Return the (x, y) coordinate for the center point of the cell that contains the specified text.  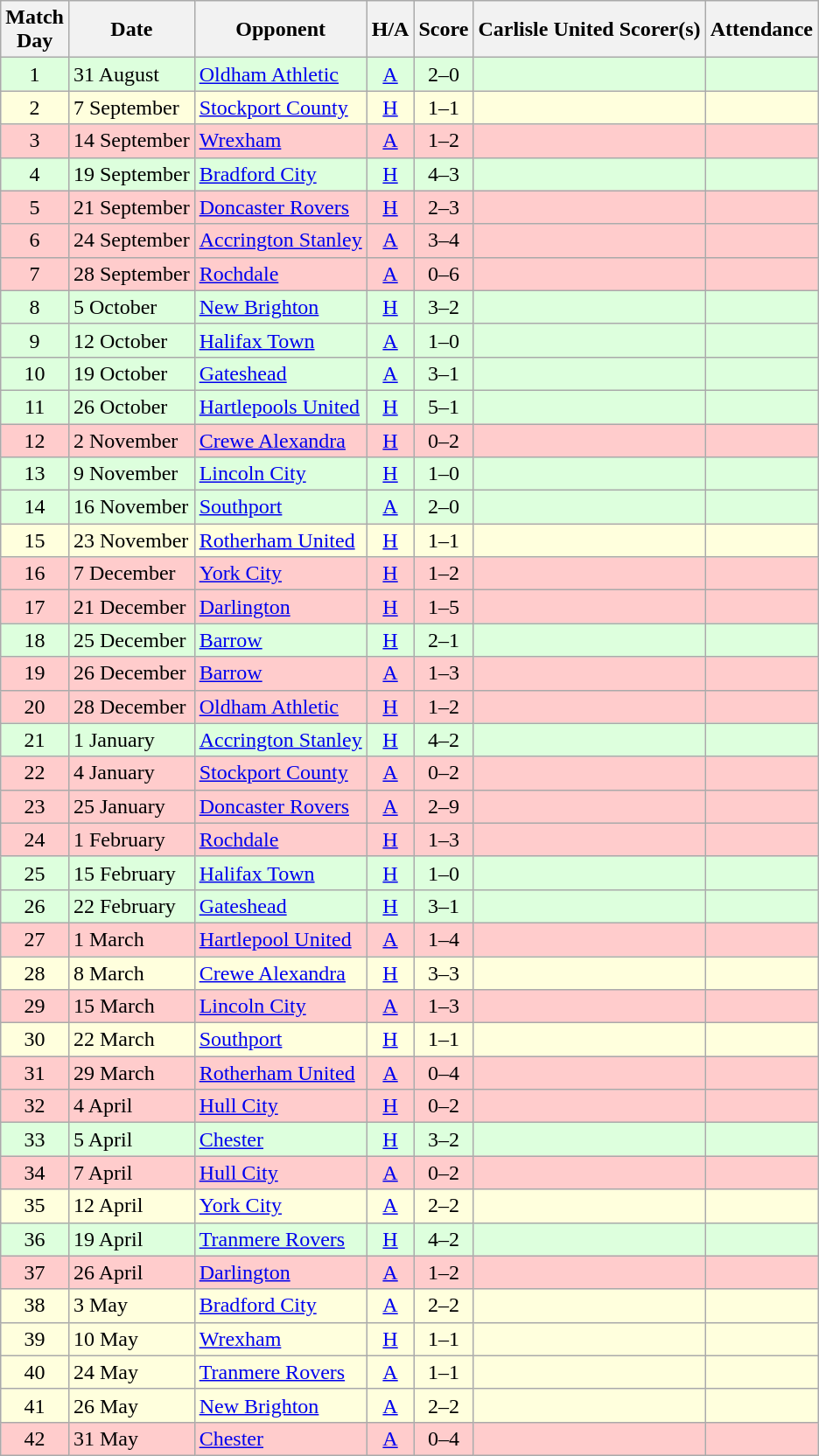
12 April (131, 1206)
26 December (131, 673)
40 (35, 1372)
4–3 (444, 174)
16 (35, 574)
2 November (131, 440)
Hartlepools United (280, 407)
27 (35, 939)
14 September (131, 141)
20 (35, 707)
26 (35, 906)
22 March (131, 1040)
23 November (131, 540)
1 January (131, 740)
28 (35, 973)
H/A (390, 30)
24 (35, 839)
3 May (131, 1306)
Hartlepool United (280, 939)
36 (35, 1239)
0–6 (444, 274)
26 May (131, 1405)
13 (35, 474)
2 (35, 108)
35 (35, 1206)
Date (131, 30)
10 May (131, 1339)
5–1 (444, 407)
31 May (131, 1439)
4 April (131, 1106)
7 December (131, 574)
25 January (131, 806)
3–4 (444, 240)
Match Day (35, 30)
5 April (131, 1139)
42 (35, 1439)
23 (35, 806)
12 October (131, 340)
17 (35, 607)
3 (35, 141)
15 (35, 540)
33 (35, 1139)
26 October (131, 407)
5 October (131, 307)
11 (35, 407)
38 (35, 1306)
32 (35, 1106)
15 February (131, 873)
6 (35, 240)
29 March (131, 1073)
16 November (131, 507)
30 (35, 1040)
Score (444, 30)
7 April (131, 1173)
8 March (131, 973)
19 April (131, 1239)
9 November (131, 474)
7 (35, 274)
1 March (131, 939)
29 (35, 1007)
Carlisle United Scorer(s) (590, 30)
2–3 (444, 207)
2–1 (444, 640)
28 September (131, 274)
21 December (131, 607)
10 (35, 373)
31 (35, 1073)
39 (35, 1339)
24 May (131, 1372)
7 September (131, 108)
4 January (131, 773)
19 October (131, 373)
22 (35, 773)
37 (35, 1272)
Opponent (280, 30)
19 (35, 673)
1 February (131, 839)
22 February (131, 906)
1–4 (444, 939)
34 (35, 1173)
2–9 (444, 806)
15 March (131, 1007)
9 (35, 340)
5 (35, 207)
3–3 (444, 973)
Attendance (761, 30)
12 (35, 440)
1–5 (444, 607)
18 (35, 640)
8 (35, 307)
1 (35, 74)
21 September (131, 207)
28 December (131, 707)
24 September (131, 240)
14 (35, 507)
21 (35, 740)
4 (35, 174)
41 (35, 1405)
19 September (131, 174)
26 April (131, 1272)
25 (35, 873)
31 August (131, 74)
25 December (131, 640)
